For the text-containing cell, return its midpoint in (X, Y) coordinate format. 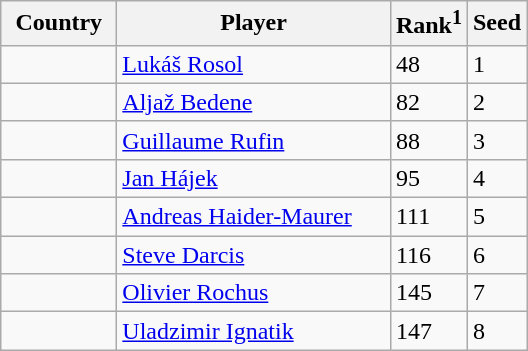
Guillaume Rufin (254, 140)
Country (59, 24)
Andreas Haider-Maurer (254, 217)
5 (496, 217)
7 (496, 293)
111 (428, 217)
48 (428, 64)
2 (496, 102)
Steve Darcis (254, 255)
3 (496, 140)
1 (496, 64)
Rank1 (428, 24)
145 (428, 293)
Jan Hájek (254, 178)
Player (254, 24)
147 (428, 331)
8 (496, 331)
6 (496, 255)
Aljaž Bedene (254, 102)
95 (428, 178)
Seed (496, 24)
Lukáš Rosol (254, 64)
88 (428, 140)
116 (428, 255)
Uladzimir Ignatik (254, 331)
Olivier Rochus (254, 293)
82 (428, 102)
4 (496, 178)
